Detect which cell encompasses the target text, then output its (X, Y) center coordinate. 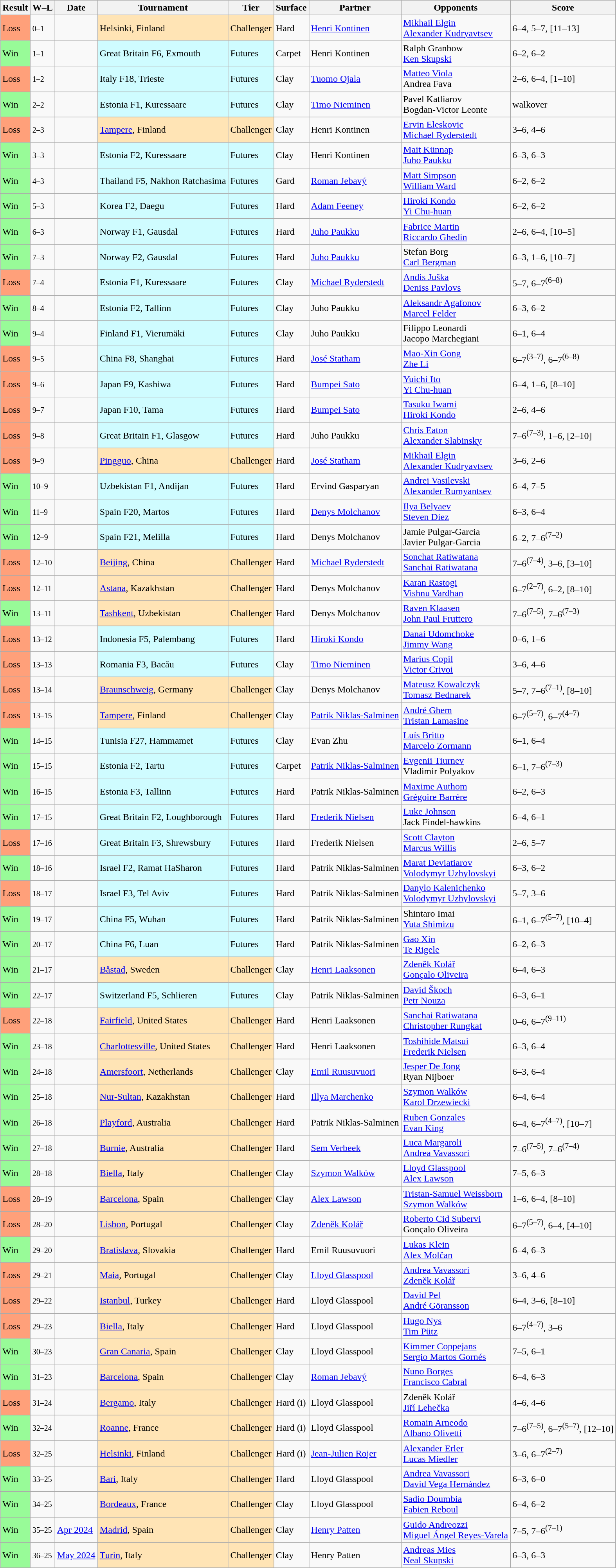
5–7, 3–6 (563, 894)
29–21 (42, 1275)
4–6, 4–6 (563, 1402)
Romania F3, Bacău (163, 664)
Tuomo Ojala (355, 79)
Lisbon, Portugal (163, 1225)
W–L (42, 8)
Alex Lawson (355, 1199)
14–15 (42, 741)
Matt Simpson William Ward (456, 181)
Karan Rastogi Vishnu Vardhan (456, 588)
Thailand F5, Nakhon Ratchasima (163, 181)
Jamie Pulgar-Garcia Javier Pulgar-Garcia (456, 537)
32–25 (42, 1453)
12–11 (42, 588)
Norway F2, Gausdal (163, 257)
7–6(7–5), 7–6(7–3) (563, 613)
Partner (355, 8)
Playford, Australia (163, 1122)
Nuno Borges Francisco Cabral (456, 1377)
11–9 (42, 512)
Chris Eaton Alexander Slabinsky (456, 435)
Bratislava, Slovakia (163, 1250)
32–24 (42, 1428)
Guido Andreozzi Miguel Ángel Reyes-Varela (456, 1530)
Danylo Kalenichenko Volodymyr Uzhylovskyi (456, 894)
7–6(7–3), 1–6, [2–10] (563, 435)
Bergamo, Italy (163, 1402)
Scott Clayton Marcus Willis (456, 843)
12–9 (42, 537)
Beijing, China (163, 563)
Luca Margaroli Andrea Vavassori (456, 1148)
2–6, 6–4, [10–5] (563, 232)
7–6(7–4), 3–6, [3–10] (563, 563)
Luke Johnson Jack Findel-hawkins (456, 817)
9–7 (42, 410)
Lukas Klein Alex Molčan (456, 1250)
34–25 (42, 1504)
18–17 (42, 894)
6–3, 6–1 (563, 995)
29–23 (42, 1326)
9–8 (42, 435)
Istanbul, Turkey (163, 1300)
Andreas Mies Neal Skupski (456, 1555)
6–3 (42, 232)
Opponents (456, 8)
2–2 (42, 104)
28–18 (42, 1174)
Aleksandr Agafonov Marcel Felder (456, 307)
Hiroki Kondo (355, 638)
7–5, 6–1 (563, 1351)
19–17 (42, 919)
6–7(4–7), 3–6 (563, 1326)
Romain Arneodo Albano Olivetti (456, 1428)
21–17 (42, 969)
Ralph Granbow Ken Skupski (456, 53)
Estonia F3, Tallinn (163, 792)
Fabrice Martin Riccardo Ghedin (456, 232)
Danai Udomchoke Jimmy Wang (456, 638)
Japan F9, Kashiwa (163, 384)
26–18 (42, 1122)
18–16 (42, 868)
Ilya Belyaev Steven Diez (456, 512)
Gard (291, 181)
Andrea Vavassori Zdeněk Kolář (456, 1275)
Great Britain F3, Shrewsbury (163, 843)
Filippo Leonardi Jacopo Marchegiani (456, 333)
6–3, 6–0 (563, 1479)
6–4, 6–7(4–7), [10–7] (563, 1122)
13–11 (42, 613)
6–2, 7–6(7–2) (563, 537)
Sadio Doumbia Fabien Reboul (456, 1504)
5–7, 7–6(7–1), [8–10] (563, 689)
Tristan-Samuel Weissborn Szymon Walków (456, 1199)
Kimmer Coppejans Sergio Martos Gornés (456, 1351)
Pingguo, China (163, 461)
Indonesia F5, Palembang (163, 638)
Score (563, 8)
29–22 (42, 1300)
Lloyd Glasspool Alex Lawson (456, 1174)
17–16 (42, 843)
27–18 (42, 1148)
36–25 (42, 1555)
6–4, 1–6, [8–10] (563, 384)
Turin, Italy (163, 1555)
Norway F1, Gausdal (163, 232)
Jesper De Jong Ryan Nijboer (456, 1071)
22–17 (42, 995)
Mao-Xin Gong Zhe Li (456, 359)
28–19 (42, 1199)
David Pel André Göransson (456, 1300)
Szymon Walków Karol Drzewiecki (456, 1097)
6–1, 6–7(5–7), [10–4] (563, 919)
9–4 (42, 333)
Tashkent, Uzbekistan (163, 613)
6–7(3–7), 6–7(6–8) (563, 359)
2–6, 4–6 (563, 410)
35–25 (42, 1530)
16–15 (42, 792)
0–6, 6–7(9–11) (563, 1020)
Zdeněk Kolář Jiří Lehečka (456, 1402)
3–6, 2–6 (563, 461)
Hugo Nys Tim Pütz (456, 1326)
Great Britain F6, Exmouth (163, 53)
Estonia F2, Tallinn (163, 307)
Pavel Katliarov Bogdan-Victor Leonte (456, 104)
Zdeněk Kolář (355, 1225)
Charlottesville, United States (163, 1046)
20–17 (42, 944)
2–6, 5–7 (563, 843)
Toshihide Matsui Frederik Nielsen (456, 1046)
Andis Juška Deniss Pavlovs (456, 282)
Yuichi Ito Yi Chu-huan (456, 384)
David Škoch Petr Nouza (456, 995)
6–4, 6–4 (563, 1097)
6–7(5–7), 6–7(4–7) (563, 715)
6–4, 7–5 (563, 486)
Burnie, Australia (163, 1148)
6–1, 7–6(7–3) (563, 766)
China F5, Wuhan (163, 919)
2–3 (42, 130)
Bordeaux, France (163, 1504)
Stefan Borg Carl Bergman (456, 257)
Shintaro Imai Yuta Shimizu (456, 919)
Marat Deviatiarov Volodymyr Uzhylovskyi (456, 868)
12–10 (42, 563)
May 2024 (76, 1555)
Spain F20, Martos (163, 512)
Great Britain F1, Glasgow (163, 435)
0–1 (42, 28)
7–3 (42, 257)
Mait Künnap Juho Paukku (456, 155)
Astana, Kazakhstan (163, 588)
1–6, 6–4, [8–10] (563, 1199)
29–20 (42, 1250)
Estonia F2, Tartu (163, 766)
Braunschweig, Germany (163, 689)
Ervind Gasparyan (355, 486)
Tournament (163, 8)
walkover (563, 104)
6–4, 5–7, [11–13] (563, 28)
7–4 (42, 282)
Zdeněk Kolář Gonçalo Oliveira (456, 969)
Surface (291, 8)
Sanchai Ratiwatana Christopher Rungkat (456, 1020)
9–5 (42, 359)
Japan F10, Tama (163, 410)
10–9 (42, 486)
8–4 (42, 307)
Ervin Eleskovic Michael Ryderstedt (456, 130)
Fairfield, United States (163, 1020)
Nur-Sultan, Kazakhstan (163, 1097)
Andrei Vasilevski Alexander Rumyantsev (456, 486)
31–24 (42, 1402)
Luís Britto Marcelo Zormann (456, 741)
Sonchat Ratiwatana Sanchai Ratiwatana (456, 563)
Uzbekistan F1, Andijan (163, 486)
Matteo Viola Andrea Fava (456, 79)
Mateusz Kowalczyk Tomasz Bednarek (456, 689)
Switzerland F5, Schlieren (163, 995)
Maia, Portugal (163, 1275)
5–3 (42, 206)
Tier (251, 8)
1–2 (42, 79)
Adam Feeney (355, 206)
Bari, Italy (163, 1479)
China F8, Shanghai (163, 359)
7–5, 7–6(7–1) (563, 1530)
China F6, Luan (163, 944)
Gao Xin Te Rigele (456, 944)
6–4, 6–1 (563, 817)
6–3, 1–6, [10–7] (563, 257)
0–6, 1–6 (563, 638)
6–4, 3–6, [8–10] (563, 1300)
Date (76, 8)
Italy F18, Trieste (163, 79)
Israel F2, Ramat HaSharon (163, 868)
Spain F21, Melilla (163, 537)
13–13 (42, 664)
4–3 (42, 181)
Båstad, Sweden (163, 969)
Ruben Gonzales Evan King (456, 1122)
Raven Klaasen John Paul Fruttero (456, 613)
Marius Copil Victor Crivoi (456, 664)
Alexander Erler Lucas Miedler (456, 1453)
Finland F1, Vierumäki (163, 333)
Evgenii Tiurnev Vladimir Polyakov (456, 766)
Roberto Cid Subervi Gonçalo Oliveira (456, 1225)
Evan Zhu (355, 741)
17–15 (42, 817)
13–12 (42, 638)
24–18 (42, 1071)
Szymon Walków (355, 1174)
33–25 (42, 1479)
André Ghem Tristan Lamasine (456, 715)
15–15 (42, 766)
9–9 (42, 461)
5–7, 6–7(6–8) (563, 282)
7–5, 6–3 (563, 1174)
6–4, 6–2 (563, 1504)
Roanne, France (163, 1428)
Illya Marchenko (355, 1097)
Sem Verbeek (355, 1148)
3–3 (42, 155)
7–6(7–5), 7–6(7–4) (563, 1148)
23–18 (42, 1046)
13–14 (42, 689)
13–15 (42, 715)
Maxime Authom Grégoire Barrère (456, 792)
Andrea Vavassori David Vega Hernández (456, 1479)
Estonia F2, Kuressaare (163, 155)
22–18 (42, 1020)
7–6(7–5), 6–7(5–7), [12–10] (563, 1428)
6–7(5–7), 6–4, [4–10] (563, 1225)
31–23 (42, 1377)
Jean-Julien Rojer (355, 1453)
25–18 (42, 1097)
Israel F3, Tel Aviv (163, 894)
Tasuku Iwami Hiroki Kondo (456, 410)
Gran Canaria, Spain (163, 1351)
9–6 (42, 384)
Madrid, Spain (163, 1530)
1–1 (42, 53)
Amersfoort, Netherlands (163, 1071)
Korea F2, Daegu (163, 206)
3–6, 6–7(2–7) (563, 1453)
30–23 (42, 1351)
28–20 (42, 1225)
Great Britain F2, Loughborough (163, 817)
6–7(2–7), 6–2, [8–10] (563, 588)
Hiroki Kondo Yi Chu-huan (456, 206)
Apr 2024 (76, 1530)
Result (15, 8)
Tunisia F27, Hammamet (163, 741)
2–6, 6–4, [1–10] (563, 79)
